Search for the cell housing the specified text and yield its [x, y] center coordinate. 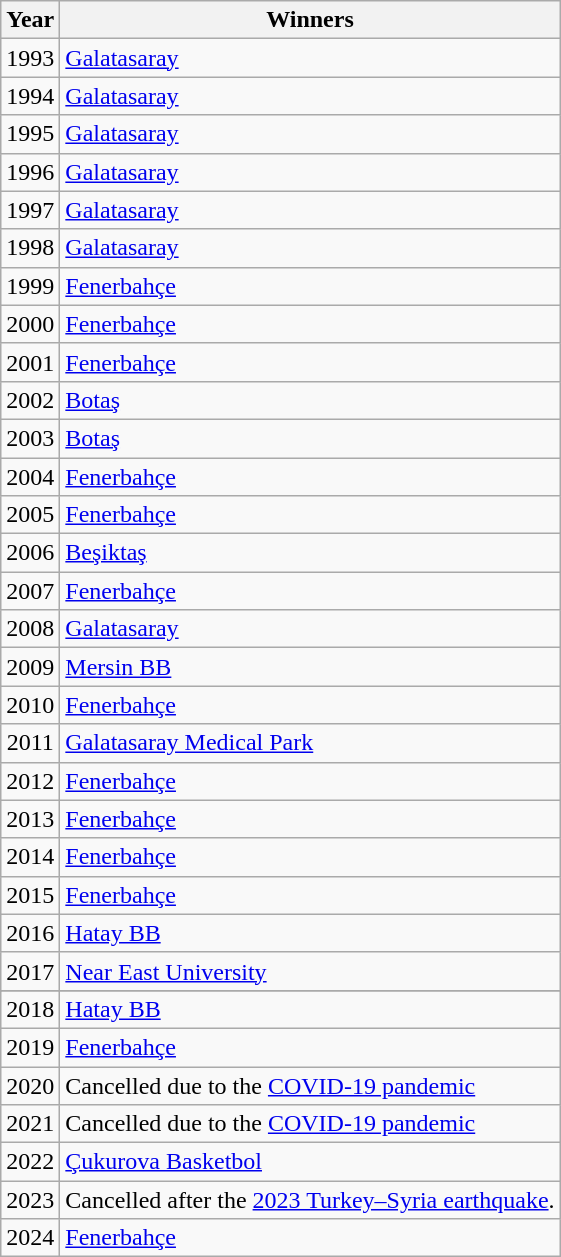
1993 [30, 58]
2019 [30, 1047]
2004 [30, 477]
2023 [30, 1200]
Winners [310, 20]
2018 [30, 1009]
1995 [30, 134]
2021 [30, 1124]
Mersin BB [310, 667]
2000 [30, 324]
2008 [30, 629]
2007 [30, 591]
Cancelled after the 2023 Turkey–Syria earthquake. [310, 1200]
Galatasaray Medical Park [310, 743]
1997 [30, 210]
2020 [30, 1085]
2006 [30, 553]
1999 [30, 286]
Beşiktaş [310, 553]
2001 [30, 362]
2022 [30, 1162]
1996 [30, 172]
2024 [30, 1238]
2011 [30, 743]
Near East University [310, 971]
2017 [30, 971]
2010 [30, 705]
Çukurova Basketbol [310, 1162]
2014 [30, 857]
2013 [30, 819]
Year [30, 20]
2003 [30, 438]
2002 [30, 400]
2012 [30, 781]
2016 [30, 933]
1998 [30, 248]
1994 [30, 96]
2005 [30, 515]
2009 [30, 667]
2015 [30, 895]
